Search for the cell housing the specified text and yield its (x, y) center coordinate. 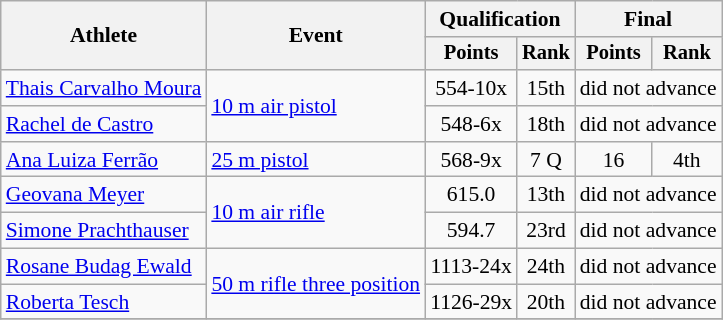
Athlete (104, 36)
Event (316, 36)
554-10x (471, 88)
568-9x (471, 160)
1113-24x (471, 267)
594.7 (471, 231)
1126-29x (471, 302)
615.0 (471, 195)
Thais Carvalho Moura (104, 88)
Roberta Tesch (104, 302)
Final (648, 19)
25 m pistol (316, 160)
24th (546, 267)
Ana Luiza Ferrão (104, 160)
20th (546, 302)
13th (546, 195)
10 m air pistol (316, 106)
18th (546, 124)
Qualification (500, 19)
7 Q (546, 160)
Rosane Budag Ewald (104, 267)
Simone Prachthauser (104, 231)
23rd (546, 231)
4th (686, 160)
10 m air rifle (316, 212)
16 (614, 160)
Rachel de Castro (104, 124)
50 m rifle three position (316, 284)
548-6x (471, 124)
15th (546, 88)
Geovana Meyer (104, 195)
